Extract the (X, Y) coordinate from the center of the cell holding the provided text.  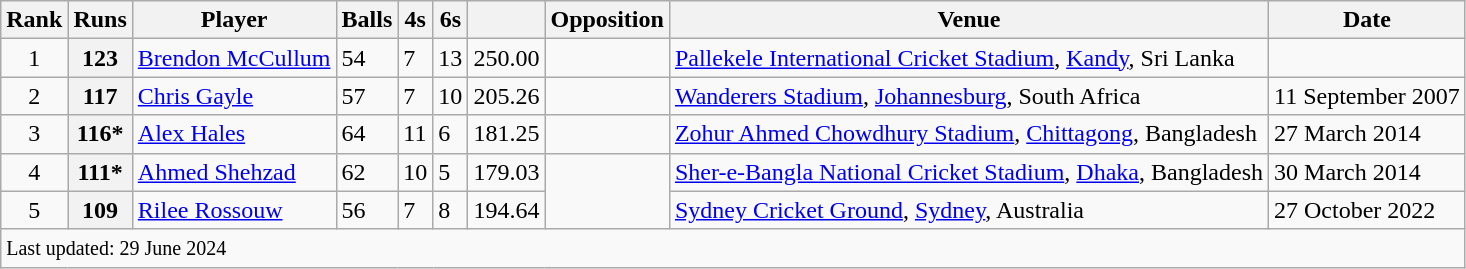
Sydney Cricket Ground, Sydney, Australia (968, 210)
Date (1368, 20)
109 (100, 210)
116* (100, 134)
64 (367, 134)
179.03 (506, 172)
117 (100, 96)
123 (100, 58)
205.26 (506, 96)
Rilee Rossouw (234, 210)
Opposition (607, 20)
Sher-e-Bangla National Cricket Stadium, Dhaka, Bangladesh (968, 172)
Chris Gayle (234, 96)
Rank (34, 20)
11 September 2007 (1368, 96)
62 (367, 172)
Zohur Ahmed Chowdhury Stadium, Chittagong, Bangladesh (968, 134)
Venue (968, 20)
27 October 2022 (1368, 210)
Pallekele International Cricket Stadium, Kandy, Sri Lanka (968, 58)
Runs (100, 20)
11 (416, 134)
Alex Hales (234, 134)
2 (34, 96)
Ahmed Shehzad (234, 172)
1 (34, 58)
30 March 2014 (1368, 172)
3 (34, 134)
27 March 2014 (1368, 134)
194.64 (506, 210)
181.25 (506, 134)
Player (234, 20)
54 (367, 58)
56 (367, 210)
250.00 (506, 58)
Last updated: 29 June 2024 (734, 248)
Balls (367, 20)
13 (450, 58)
4 (34, 172)
57 (367, 96)
6 (450, 134)
8 (450, 210)
Brendon McCullum (234, 58)
111* (100, 172)
Wanderers Stadium, Johannesburg, South Africa (968, 96)
6s (450, 20)
4s (416, 20)
